Return (x, y) of the center of cell containing provided text 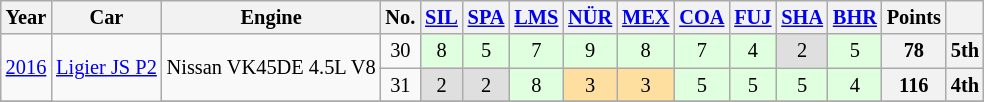
4th (965, 85)
BHR (855, 17)
Nissan VK45DE 4.5L V8 (272, 68)
MEX (646, 17)
78 (914, 51)
SHA (802, 17)
Points (914, 17)
31 (401, 85)
FUJ (752, 17)
2016 (26, 68)
SPA (486, 17)
5th (965, 51)
Ligier JS P2 (106, 68)
9 (590, 51)
SIL (442, 17)
30 (401, 51)
Engine (272, 17)
LMS (536, 17)
COA (702, 17)
No. (401, 17)
Year (26, 17)
NÜR (590, 17)
116 (914, 85)
Car (106, 17)
